Capture the cell that displays the provided text and extract its (X, Y) central coordinate. 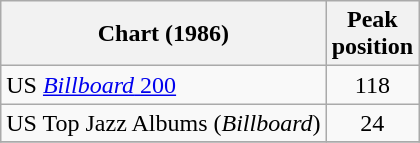
US Top Jazz Albums (Billboard) (164, 123)
Chart (1986) (164, 34)
US Billboard 200 (164, 85)
24 (372, 123)
118 (372, 85)
Peakposition (372, 34)
